Provide the [X, Y] coordinate of the cell's center where the given text is located.  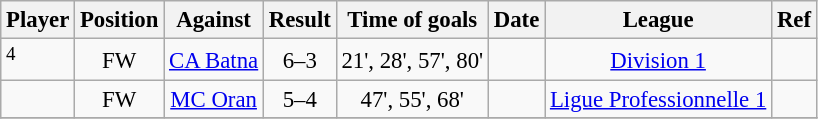
Time of goals [412, 20]
Player [38, 20]
47', 55', 68' [412, 100]
Date [516, 20]
5–4 [300, 100]
Against [214, 20]
Ref [794, 20]
MC Oran [214, 100]
Ligue Professionnelle 1 [658, 100]
6–3 [300, 60]
4 [38, 60]
21', 28', 57', 80' [412, 60]
Position [120, 20]
Result [300, 20]
League [658, 20]
Division 1 [658, 60]
CA Batna [214, 60]
